From the cell containing the given text, extract its center point as [X, Y] coordinate. 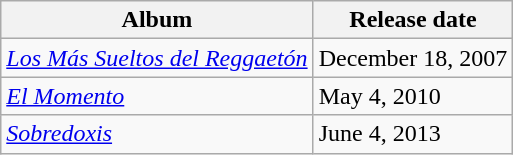
Album [157, 20]
June 4, 2013 [413, 134]
Release date [413, 20]
Los Más Sueltos del Reggaetón [157, 58]
Sobredoxis [157, 134]
December 18, 2007 [413, 58]
May 4, 2010 [413, 96]
El Momento [157, 96]
